Output the [X, Y] coordinate of the center of the cell containing the given text.  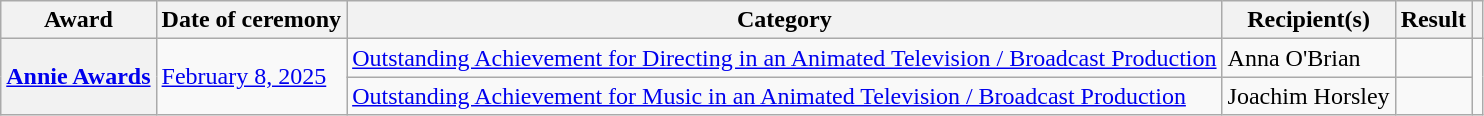
Date of ceremony [252, 20]
Result [1433, 20]
Outstanding Achievement for Music in an Animated Television / Broadcast Production [784, 96]
February 8, 2025 [252, 77]
Recipient(s) [1308, 20]
Annie Awards [78, 77]
Category [784, 20]
Award [78, 20]
Joachim Horsley [1308, 96]
Anna O'Brian [1308, 58]
Outstanding Achievement for Directing in an Animated Television / Broadcast Production [784, 58]
